Determine the [X, Y] coordinate at the center of the cell enclosing the given text.  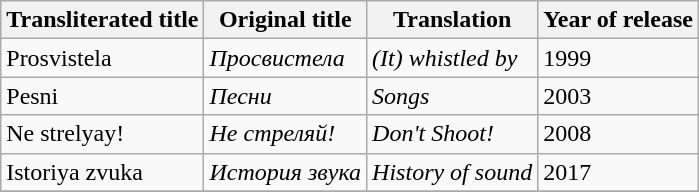
Istoriya zvuka [102, 172]
Don't Shoot! [452, 134]
Year of release [618, 20]
2017 [618, 172]
1999 [618, 58]
Transliterated title [102, 20]
История звука [286, 172]
History of sound [452, 172]
2003 [618, 96]
2008 [618, 134]
(It) whistled by [452, 58]
Original title [286, 20]
Songs [452, 96]
Translation [452, 20]
Просвистела [286, 58]
Не стреляй! [286, 134]
Песни [286, 96]
Prosvistela [102, 58]
Ne strelyay! [102, 134]
Pesni [102, 96]
